Locate the cell with the specified text and output its (x, y) center coordinate. 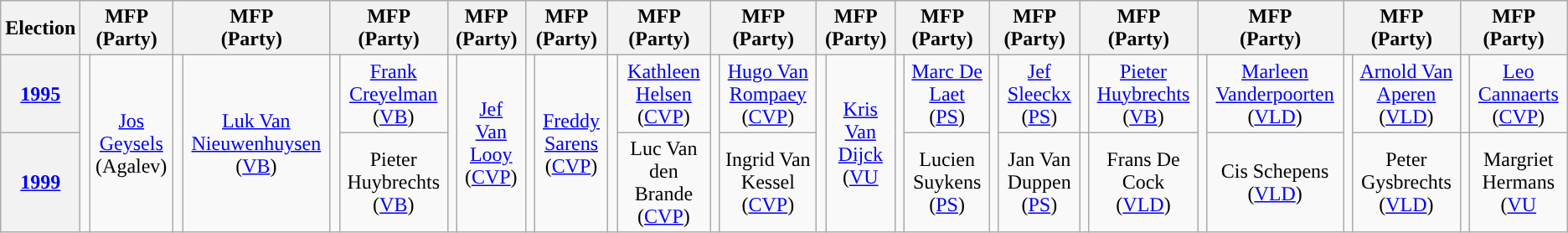
Marc De Laet(PS) (946, 94)
Cis Schepens(VLD) (1275, 183)
Kathleen Helsen(CVP) (663, 94)
Leo Cannaerts(CVP) (1518, 94)
Jef Van Looy(CVP) (491, 144)
Peter Gysbrechts(VLD) (1407, 183)
Frans De Cock(VLD) (1142, 183)
Hugo Van Rompaey(CVP) (768, 94)
1999 (40, 183)
Freddy Sarens(CVP) (571, 144)
Ingrid Van Kessel(CVP) (768, 183)
Lucien Suykens(PS) (946, 183)
Jef Sleeckx(PS) (1039, 94)
Frank Creyelman(VB) (394, 94)
Luc Van den Brande(CVP) (663, 183)
Margriet Hermans(VU (1518, 183)
Kris Van Dijck(VU (861, 144)
Luk Van Nieuwenhuysen(VB) (256, 144)
1995 (40, 94)
Arnold Van Aperen(VLD) (1407, 94)
Election (40, 28)
Jos Geysels(Agalev) (132, 144)
Marleen Vanderpoorten(VLD) (1275, 94)
Jan Van Duppen(PS) (1039, 183)
